For the text-containing cell, return its midpoint in [x, y] coordinate format. 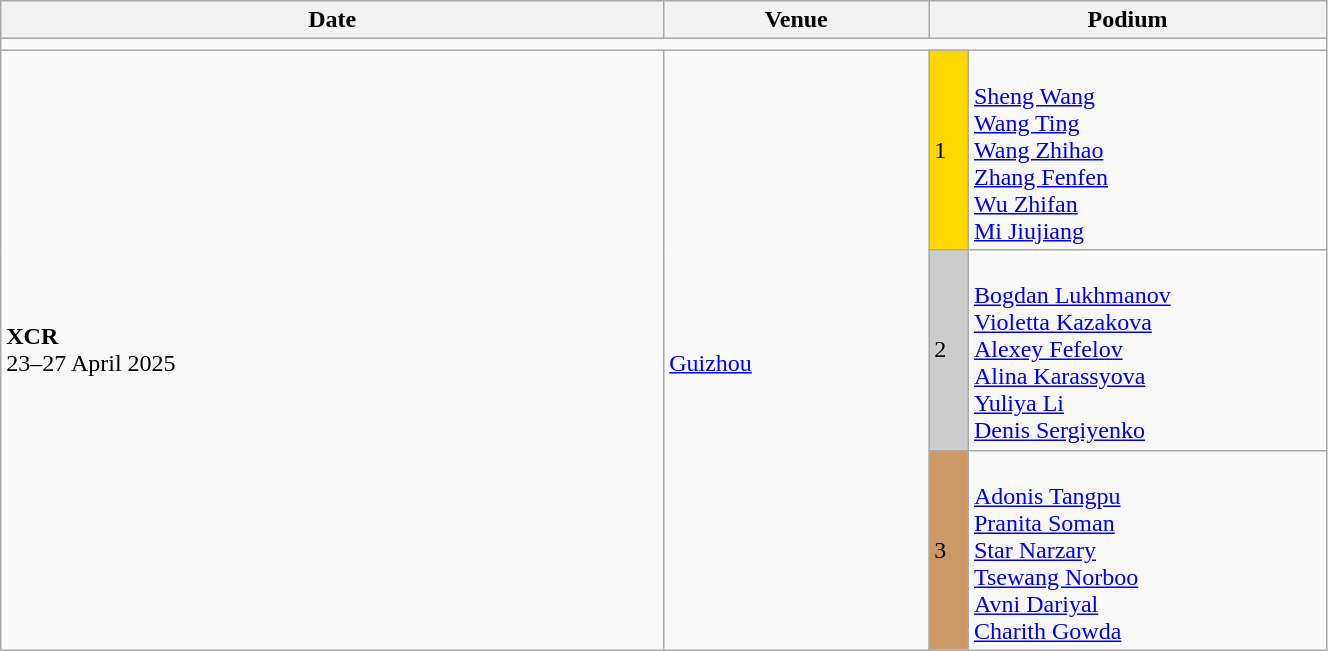
Bogdan LukhmanovVioletta KazakovaAlexey FefelovAlina KarassyovaYuliya LiDenis Sergiyenko [1147, 350]
1 [949, 150]
2 [949, 350]
Venue [796, 20]
Adonis TangpuPranita SomanStar NarzaryTsewang NorbooAvni DariyalCharith Gowda [1147, 550]
XCR 23–27 April 2025 [332, 350]
Podium [1128, 20]
Guizhou [796, 350]
Sheng WangWang TingWang ZhihaoZhang FenfenWu ZhifanMi Jiujiang [1147, 150]
3 [949, 550]
Date [332, 20]
